Extract the (x, y) coordinate from the center of the cell holding the provided text.  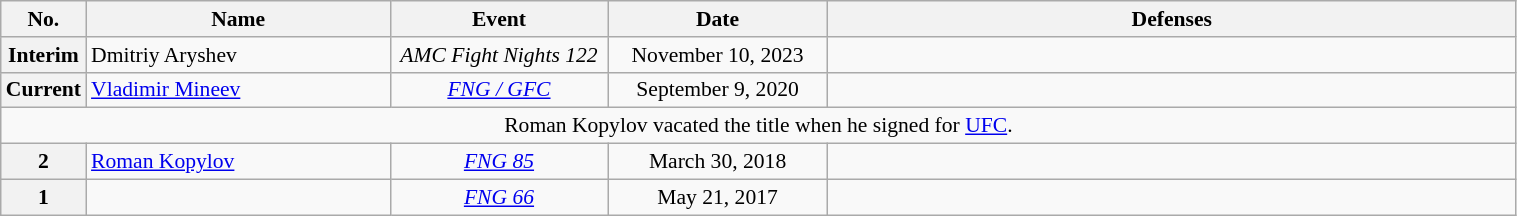
FNG / GFC (499, 90)
2 (44, 162)
March 30, 2018 (718, 162)
Vladimir Mineev (238, 90)
Name (238, 19)
November 10, 2023 (718, 55)
Date (718, 19)
Event (499, 19)
September 9, 2020 (718, 90)
May 21, 2017 (718, 197)
Current (44, 90)
FNG 66 (499, 197)
No. (44, 19)
FNG 85 (499, 162)
Roman Kopylov vacated the title when he signed for UFC. (758, 126)
AMC Fight Nights 122 (499, 55)
Roman Kopylov (238, 162)
Interim (44, 55)
Defenses (1172, 19)
1 (44, 197)
Dmitriy Aryshev (238, 55)
